Extract the [X, Y] coordinate from the center of the cell holding the provided text.  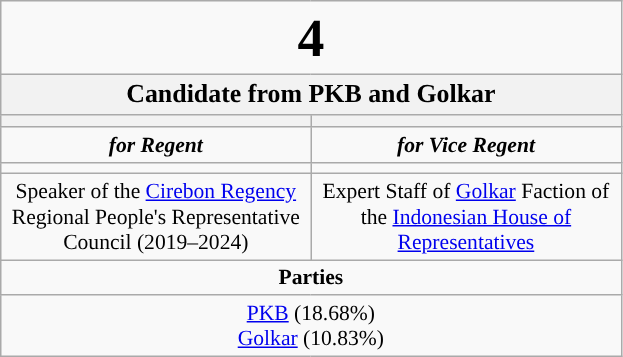
Parties [311, 278]
Speaker of the Cirebon Regency Regional People's Representative Council (2019–2024) [156, 216]
PKB (18.68%)Golkar (10.83%) [311, 326]
Candidate from PKB and Golkar [311, 94]
Expert Staff of Golkar Faction of the Indonesian House of Representatives [466, 216]
for Regent [156, 146]
for Vice Regent [466, 146]
4 [311, 38]
